Detect which cell encompasses the target text, then output its (X, Y) center coordinate. 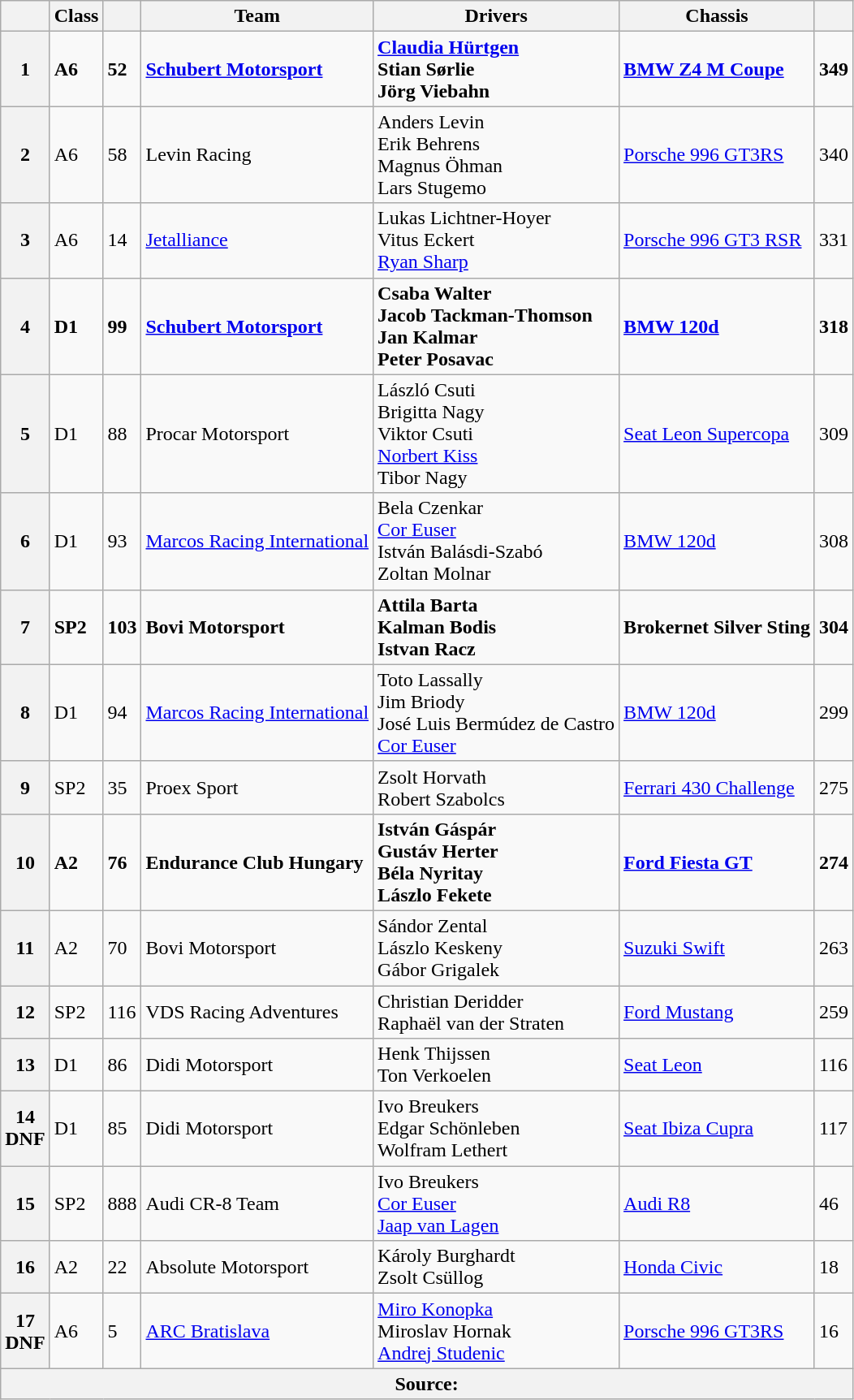
4 (25, 326)
Team (257, 16)
Seat Ibiza Cupra (718, 1129)
340 (833, 154)
1 (25, 69)
15 (25, 1203)
Anders Levin Erik Behrens Magnus Öhman Lars Stugemo (497, 154)
12 (25, 1012)
Bela Czenkar Cor Euser István Balásdi-Szabó Zoltan Molnar (497, 541)
Ford Mustang (718, 1012)
Audi CR-8 Team (257, 1203)
18 (833, 1267)
99 (122, 326)
275 (833, 788)
Proex Sport (257, 788)
Károly Burghardt Zsolt Csüllog (497, 1267)
22 (122, 1267)
Seat Leon (718, 1065)
9 (25, 788)
Endurance Club Hungary (257, 862)
35 (122, 788)
331 (833, 240)
888 (122, 1203)
László Csuti Brigitta Nagy Viktor Csuti Norbert Kiss Tibor Nagy (497, 434)
7 (25, 627)
Attila Barta Kalman Bodis Istvan Racz (497, 627)
Porsche 996 GT3 RSR (718, 240)
ARC Bratislava (257, 1331)
Audi R8 (718, 1203)
Brokernet Silver Sting (718, 627)
Honda Civic (718, 1267)
Drivers (497, 16)
Chassis (718, 16)
10 (25, 862)
8 (25, 713)
Zsolt Horvath Robert Szabolcs (497, 788)
Source: (427, 1384)
14DNF (25, 1129)
2 (25, 154)
VDS Racing Adventures (257, 1012)
Ferrari 430 Challenge (718, 788)
Ivo Breukers Cor Euser Jaap van Lagen (497, 1203)
Sándor Zental Lászlo Keskeny Gábor Grigalek (497, 948)
94 (122, 713)
Ford Fiesta GT (718, 862)
88 (122, 434)
263 (833, 948)
Class (76, 16)
6 (25, 541)
Lukas Lichtner-Hoyer Vitus Eckert Ryan Sharp (497, 240)
Ivo Breukers Edgar Schönleben Wolfram Lethert (497, 1129)
Levin Racing (257, 154)
274 (833, 862)
BMW Z4 M Coupe (718, 69)
Jetalliance (257, 240)
Seat Leon Supercopa (718, 434)
52 (122, 69)
318 (833, 326)
93 (122, 541)
70 (122, 948)
58 (122, 154)
Miro Konopka Miroslav Hornak Andrej Studenic (497, 1331)
46 (833, 1203)
309 (833, 434)
299 (833, 713)
Suzuki Swift (718, 948)
11 (25, 948)
86 (122, 1065)
259 (833, 1012)
103 (122, 627)
17DNF (25, 1331)
349 (833, 69)
Csaba Walter Jacob Tackman-Thomson Jan Kalmar Peter Posavac (497, 326)
Procar Motorsport (257, 434)
Absolute Motorsport (257, 1267)
14 (122, 240)
13 (25, 1065)
3 (25, 240)
85 (122, 1129)
Toto Lassally Jim Briody José Luis Bermúdez de Castro Cor Euser (497, 713)
Claudia Hürtgen Stian Sørlie Jörg Viebahn (497, 69)
117 (833, 1129)
308 (833, 541)
304 (833, 627)
Christian Deridder Raphaël van der Straten (497, 1012)
István Gáspár Gustáv Herter Béla Nyritay Lászlo Fekete (497, 862)
76 (122, 862)
Henk Thijssen Ton Verkoelen (497, 1065)
